Search for the cell housing the specified text and yield its [x, y] center coordinate. 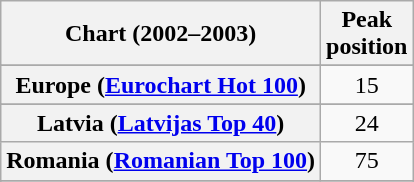
Peakposition [367, 34]
Romania (Romanian Top 100) [161, 161]
24 [367, 123]
15 [367, 85]
Chart (2002–2003) [161, 34]
Latvia (Latvijas Top 40) [161, 123]
Europe (Eurochart Hot 100) [161, 85]
75 [367, 161]
